Locate the cell with the specified text and output its [X, Y] center coordinate. 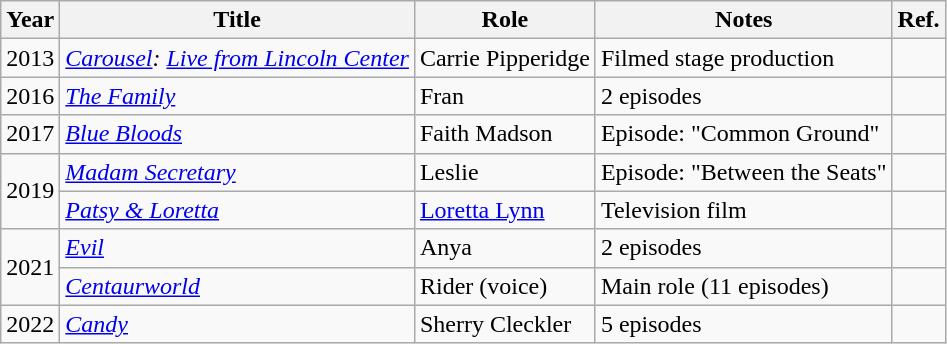
Notes [744, 20]
Candy [238, 324]
Anya [504, 248]
The Family [238, 96]
Centaurworld [238, 286]
Rider (voice) [504, 286]
Filmed stage production [744, 58]
Title [238, 20]
Television film [744, 210]
5 episodes [744, 324]
Faith Madson [504, 134]
Carousel: Live from Lincoln Center [238, 58]
Episode: "Common Ground" [744, 134]
Sherry Cleckler [504, 324]
2017 [30, 134]
Ref. [918, 20]
Fran [504, 96]
2013 [30, 58]
Episode: "Between the Seats" [744, 172]
Madam Secretary [238, 172]
2016 [30, 96]
2019 [30, 191]
2021 [30, 267]
Loretta Lynn [504, 210]
Leslie [504, 172]
Patsy & Loretta [238, 210]
Carrie Pipperidge [504, 58]
Year [30, 20]
Blue Bloods [238, 134]
Main role (11 episodes) [744, 286]
Evil [238, 248]
Role [504, 20]
2022 [30, 324]
